Provide the (x, y) coordinate of the cell's center where the given text is located.  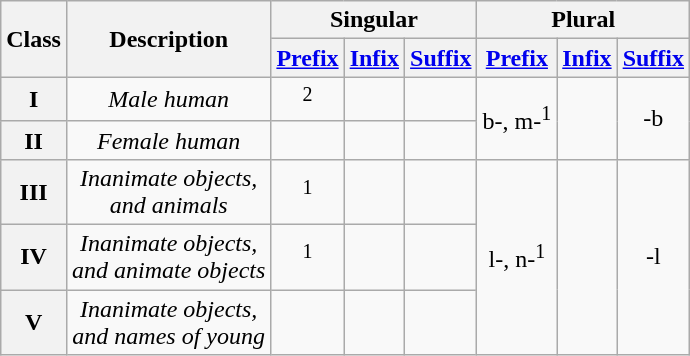
Male human (168, 100)
IV (34, 258)
Singular (374, 20)
Inanimate objects,and animals (168, 192)
b-, m-1 (517, 118)
-l (653, 256)
Female human (168, 140)
V (34, 322)
Class (34, 39)
Inanimate objects,and animate objects (168, 258)
Plural (584, 20)
Description (168, 39)
Inanimate objects,and names of young (168, 322)
-b (653, 118)
2 (308, 100)
III (34, 192)
I (34, 100)
II (34, 140)
l-, n-1 (517, 256)
